Capture the cell that displays the provided text and extract its (x, y) central coordinate. 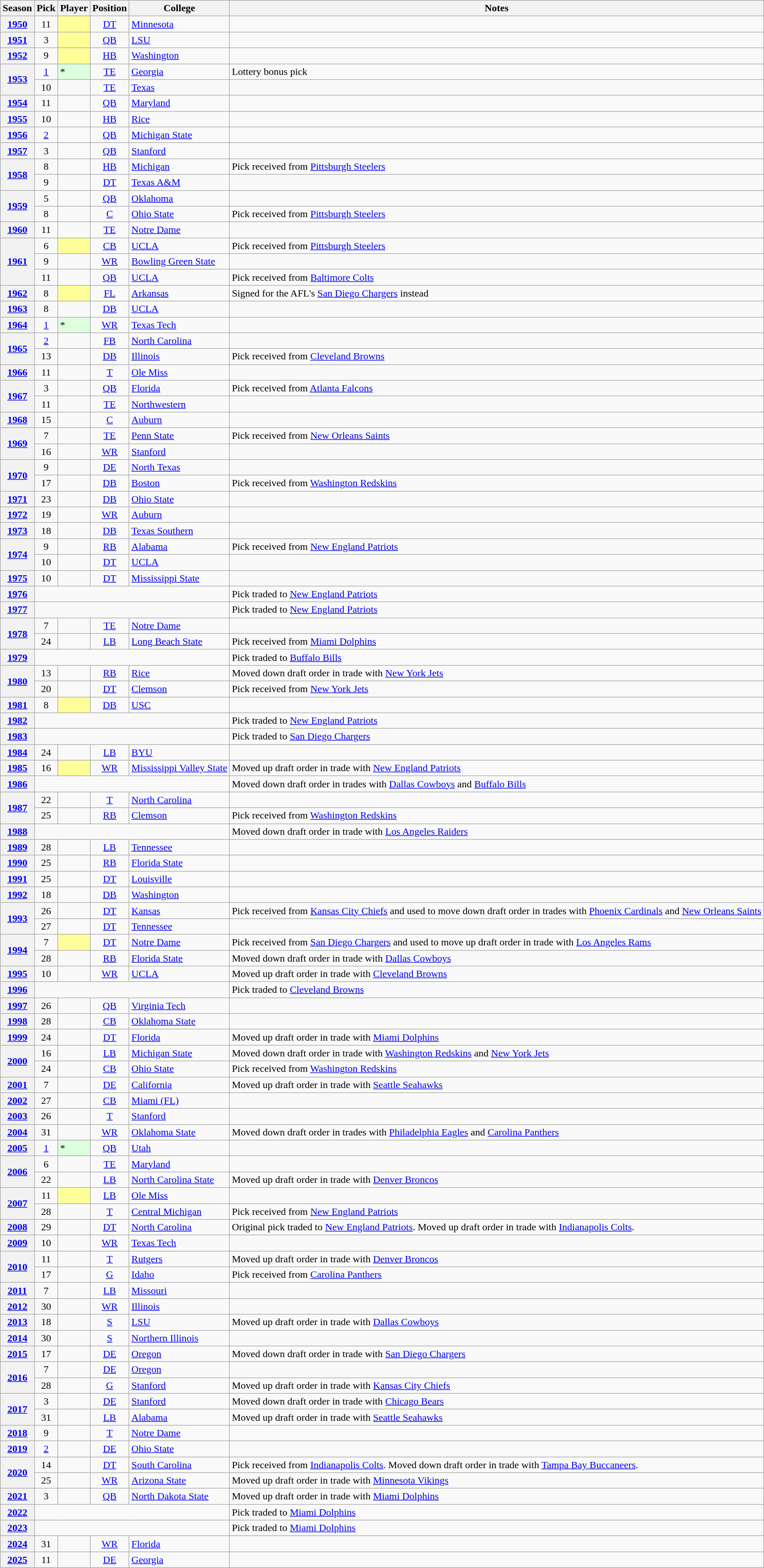
1977 (17, 610)
1981 (17, 705)
Pick traded to Buffalo Bills (497, 657)
Idaho (179, 1275)
1971 (17, 499)
Moved up draft order in trade with Kansas City Chiefs (497, 1385)
Season (17, 8)
2012 (17, 1306)
1998 (17, 1021)
Louisville (179, 879)
15 (46, 420)
Original pick traded to New England Patriots. Moved up draft order in trade with Indianapolis Colts. (497, 1227)
Pick received from Kansas City Chiefs and used to move down draft order in trades with Phoenix Cardinals and New Orleans Saints (497, 910)
1967 (17, 396)
14 (46, 1464)
1957 (17, 151)
Pick received from Cleveland Browns (497, 356)
1963 (17, 309)
Moved down draft order in trades with Philadelphia Eagles and Carolina Panthers (497, 1132)
Pick received from San Diego Chargers and used to move up draft order in trade with Los Angeles Rams (497, 942)
29 (46, 1227)
Texas (179, 87)
Pick traded to Cleveland Browns (497, 990)
FL (110, 293)
Lottery bonus pick (497, 72)
1966 (17, 372)
Arizona State (179, 1481)
Moved down draft order in trade with San Diego Chargers (497, 1354)
1965 (17, 349)
1968 (17, 420)
North Dakota State (179, 1496)
1983 (17, 737)
1999 (17, 1037)
2021 (17, 1496)
Rutgers (179, 1259)
Mississippi State (179, 578)
USC (179, 705)
1959 (17, 206)
1961 (17, 262)
1950 (17, 24)
South Carolina (179, 1464)
1962 (17, 293)
BYU (179, 752)
Long Beach State (179, 641)
1976 (17, 594)
Arkansas (179, 293)
Michigan (179, 166)
1964 (17, 325)
Notes (497, 8)
Pick received from Baltimore Colts (497, 277)
1990 (17, 863)
1953 (17, 79)
1970 (17, 475)
1975 (17, 578)
2023 (17, 1528)
1995 (17, 974)
Position (110, 8)
Pick received from Miami Dolphins (497, 641)
2013 (17, 1322)
2004 (17, 1132)
Moved up draft order in trade with Minnesota Vikings (497, 1481)
North Texas (179, 467)
1958 (17, 174)
Moved down draft order in trade with New York Jets (497, 673)
2010 (17, 1267)
2022 (17, 1512)
1979 (17, 657)
1955 (17, 119)
1991 (17, 879)
2019 (17, 1449)
1978 (17, 633)
2007 (17, 1203)
Miami (FL) (179, 1101)
Pick received from Indianapolis Colts. Moved down draft order in trade with Tampa Bay Buccaneers. (497, 1464)
1980 (17, 681)
Pick (46, 8)
2006 (17, 1172)
College (179, 8)
2005 (17, 1148)
Texas A&M (179, 182)
1969 (17, 443)
North Carolina State (179, 1180)
Moved down draft order in trades with Dallas Cowboys and Buffalo Bills (497, 784)
1982 (17, 721)
Penn State (179, 435)
Moved up draft order in trade with New England Patriots (497, 768)
2017 (17, 1409)
2002 (17, 1101)
Northern Illinois (179, 1338)
Northwestern (179, 404)
Moved down draft order in trade with Washington Redskins and New York Jets (497, 1053)
California (179, 1085)
FB (110, 341)
1986 (17, 784)
1985 (17, 768)
1951 (17, 40)
Player (74, 8)
2024 (17, 1544)
20 (46, 689)
1960 (17, 230)
Virginia Tech (179, 1006)
2000 (17, 1061)
Signed for the AFL's San Diego Chargers instead (497, 293)
1952 (17, 56)
Moved down draft order in trade with Chicago Bears (497, 1401)
1994 (17, 950)
Oklahoma (179, 198)
Pick received from Carolina Panthers (497, 1275)
Mississippi Valley State (179, 768)
1972 (17, 515)
Minnesota (179, 24)
Kansas (179, 910)
Pick traded to San Diego Chargers (497, 737)
Missouri (179, 1291)
Central Michigan (179, 1212)
2011 (17, 1291)
Boston (179, 483)
Texas Southern (179, 531)
1974 (17, 554)
1996 (17, 990)
2015 (17, 1354)
2018 (17, 1433)
1984 (17, 752)
2025 (17, 1560)
2009 (17, 1243)
1973 (17, 531)
Bowling Green State (179, 262)
Utah (179, 1148)
19 (46, 515)
1989 (17, 847)
1956 (17, 135)
1993 (17, 918)
1987 (17, 808)
1954 (17, 103)
Pick received from New Orleans Saints (497, 435)
5 (46, 198)
23 (46, 499)
Moved down draft order in trade with Los Angeles Raiders (497, 831)
2020 (17, 1472)
2008 (17, 1227)
1997 (17, 1006)
2003 (17, 1116)
Moved down draft order in trade with Dallas Cowboys (497, 958)
Pick received from Atlanta Falcons (497, 388)
Moved up draft order in trade with Dallas Cowboys (497, 1322)
Pick received from New York Jets (497, 689)
2014 (17, 1338)
1988 (17, 831)
2016 (17, 1378)
Moved up draft order in trade with Cleveland Browns (497, 974)
1992 (17, 895)
2001 (17, 1085)
